Provide the (X, Y) coordinate of the cell's center where the given text is located.  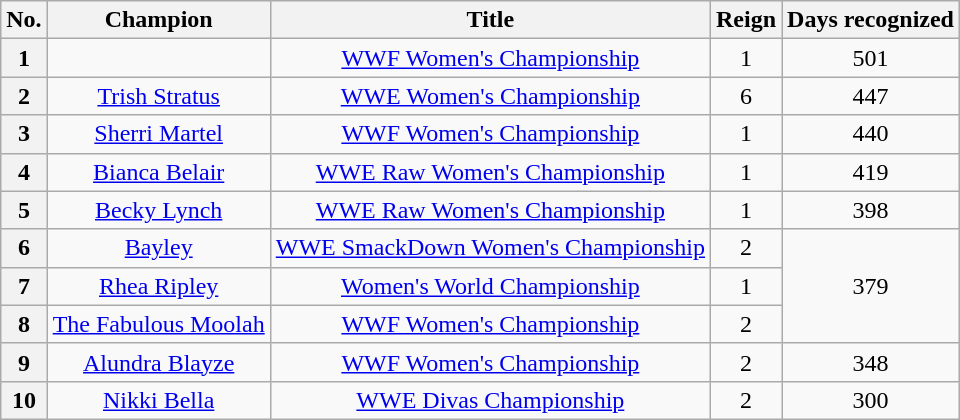
501 (871, 58)
Sherri Martel (158, 134)
419 (871, 172)
447 (871, 96)
Women's World Championship (490, 286)
440 (871, 134)
Nikki Bella (158, 400)
3 (24, 134)
WWE Divas Championship (490, 400)
10 (24, 400)
9 (24, 362)
No. (24, 20)
Reign (746, 20)
WWE Women's Championship (490, 96)
8 (24, 324)
Rhea Ripley (158, 286)
Days recognized (871, 20)
348 (871, 362)
Bayley (158, 248)
Trish Stratus (158, 96)
Title (490, 20)
Alundra Blayze (158, 362)
379 (871, 286)
WWE SmackDown Women's Championship (490, 248)
398 (871, 210)
Champion (158, 20)
5 (24, 210)
Becky Lynch (158, 210)
7 (24, 286)
4 (24, 172)
300 (871, 400)
Bianca Belair (158, 172)
The Fabulous Moolah (158, 324)
